Capture the cell that displays the provided text and extract its [x, y] central coordinate. 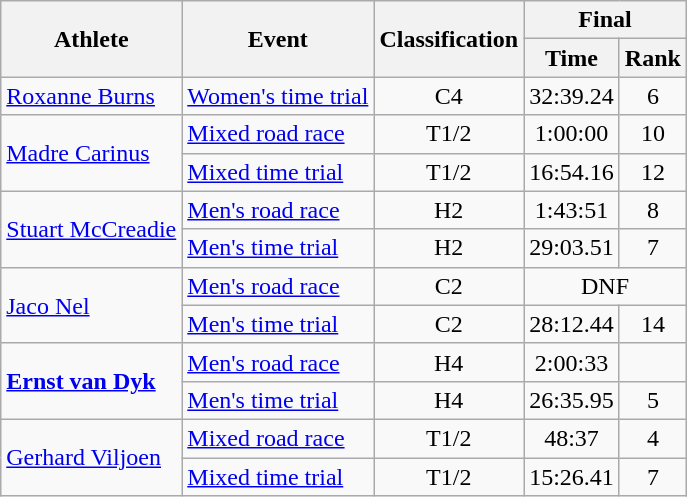
Event [278, 39]
Women's time trial [278, 96]
Ernst van Dyk [92, 381]
Jaco Nel [92, 305]
C4 [449, 96]
6 [652, 96]
32:39.24 [572, 96]
DNF [606, 286]
12 [652, 172]
28:12.44 [572, 324]
48:37 [572, 438]
1:43:51 [572, 210]
15:26.41 [572, 477]
16:54.16 [572, 172]
29:03.51 [572, 248]
Final [606, 20]
Roxanne Burns [92, 96]
5 [652, 400]
Madre Carinus [92, 153]
1:00:00 [572, 134]
Time [572, 58]
8 [652, 210]
Gerhard Viljoen [92, 457]
10 [652, 134]
Stuart McCreadie [92, 229]
Athlete [92, 39]
2:00:33 [572, 362]
26:35.95 [572, 400]
Rank [652, 58]
Classification [449, 39]
14 [652, 324]
4 [652, 438]
